Output the [X, Y] coordinate of the center of the cell containing the given text.  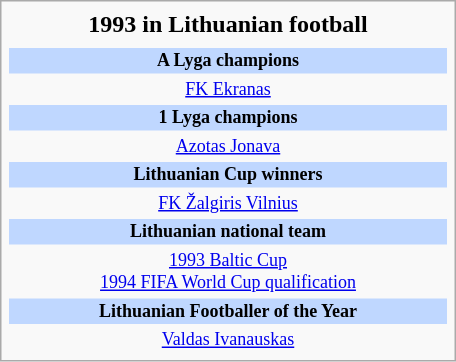
FK Ekranas [228, 90]
FK Žalgiris Vilnius [228, 204]
Lithuanian national team [228, 232]
Azotas Jonava [228, 147]
1993 in Lithuanian football [228, 24]
1 Lyga champions [228, 118]
A Lyga champions [228, 61]
1993 Baltic Cup1994 FIFA World Cup qualification [228, 272]
Lithuanian Cup winners [228, 175]
Valdas Ivanauskas [228, 340]
Lithuanian Footballer of the Year [228, 312]
